Determine the (X, Y) coordinate at the center of the cell enclosing the given text.  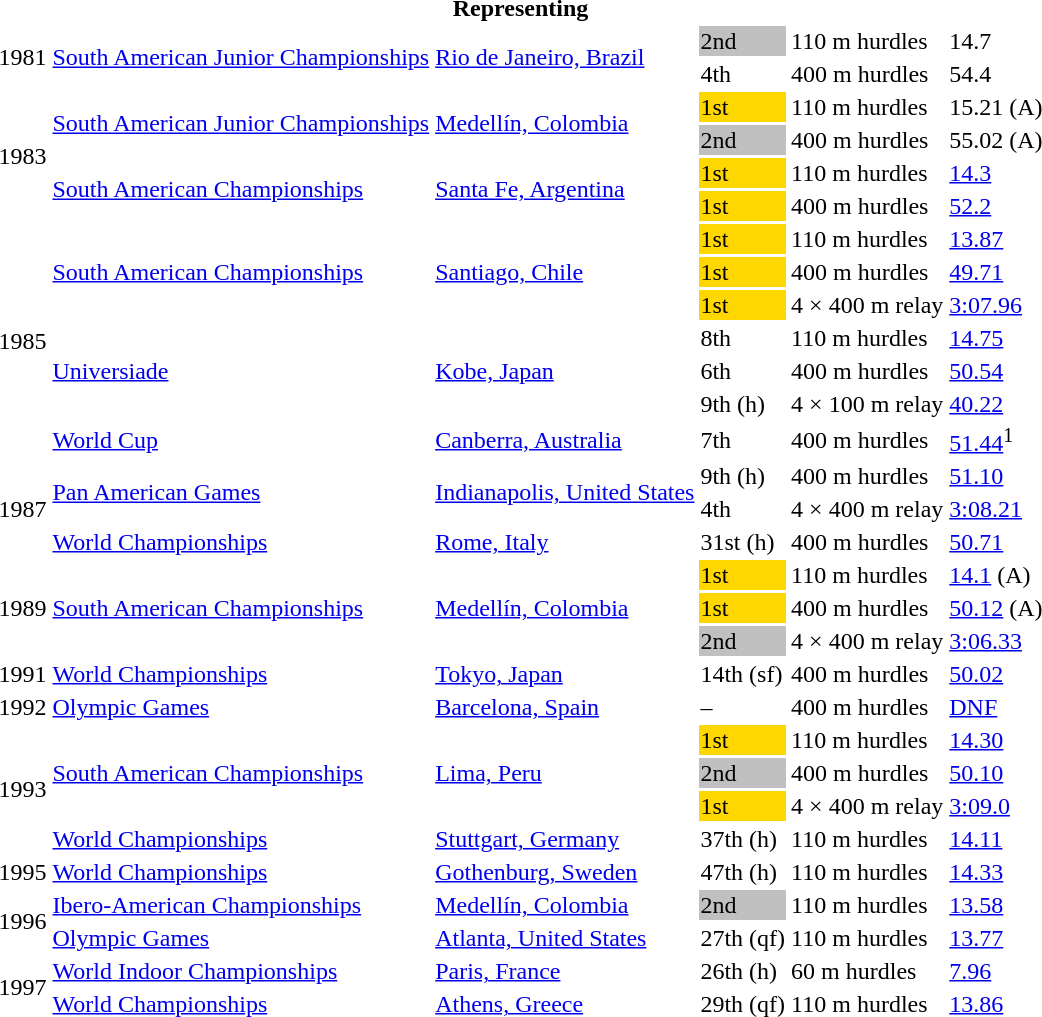
47th (h) (743, 872)
31st (h) (743, 542)
Canberra, Australia (565, 440)
Atlanta, United States (565, 938)
14th (sf) (743, 674)
– (743, 707)
Kobe, Japan (565, 371)
Pan American Games (241, 492)
Santiago, Chile (565, 272)
6th (743, 371)
Rio de Janeiro, Brazil (565, 58)
7th (743, 440)
Gothenburg, Sweden (565, 872)
8th (743, 338)
Lima, Peru (565, 773)
Tokyo, Japan (565, 674)
Indianapolis, United States (565, 492)
Universiade (241, 371)
Ibero-American Championships (241, 905)
Rome, Italy (565, 542)
Paris, France (565, 971)
Barcelona, Spain (565, 707)
World Cup (241, 440)
Santa Fe, Argentina (565, 190)
World Indoor Championships (241, 971)
4 × 100 m relay (868, 404)
26th (h) (743, 971)
Stuttgart, Germany (565, 839)
37th (h) (743, 839)
60 m hurdles (868, 971)
27th (qf) (743, 938)
